For the text-containing cell, return its midpoint in [x, y] coordinate format. 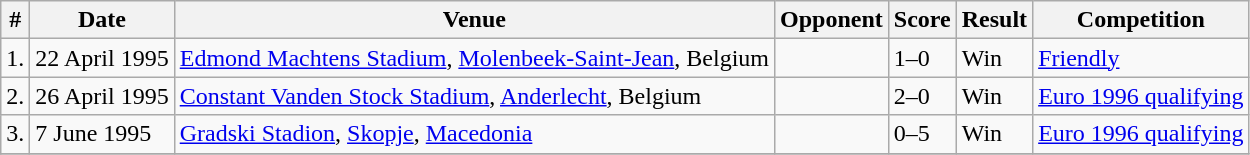
Competition [1141, 20]
Gradski Stadion, Skopje, Macedonia [474, 134]
# [16, 20]
Venue [474, 20]
0–5 [922, 134]
1–0 [922, 58]
2–0 [922, 96]
Result [994, 20]
Score [922, 20]
Opponent [832, 20]
2. [16, 96]
3. [16, 134]
Constant Vanden Stock Stadium, Anderlecht, Belgium [474, 96]
1. [16, 58]
Edmond Machtens Stadium, Molenbeek-Saint-Jean, Belgium [474, 58]
22 April 1995 [102, 58]
Date [102, 20]
Friendly [1141, 58]
26 April 1995 [102, 96]
7 June 1995 [102, 134]
